Capture the cell that displays the provided text and extract its [X, Y] central coordinate. 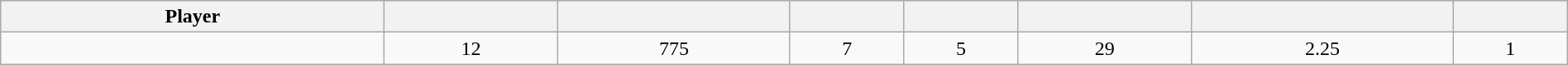
12 [471, 48]
29 [1105, 48]
1 [1510, 48]
775 [673, 48]
2.25 [1322, 48]
7 [847, 48]
Player [193, 17]
5 [961, 48]
